Output the (X, Y) coordinate of the center of the cell containing the given text.  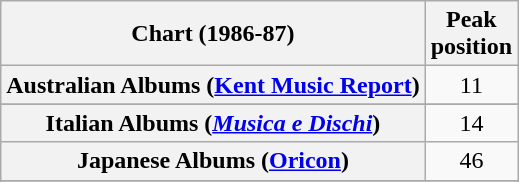
Australian Albums (Kent Music Report) (213, 85)
Chart (1986-87) (213, 34)
Peakposition (471, 34)
11 (471, 85)
Italian Albums (Musica e Dischi) (213, 123)
14 (471, 123)
46 (471, 161)
Japanese Albums (Oricon) (213, 161)
